Capture the cell that displays the provided text and extract its [x, y] central coordinate. 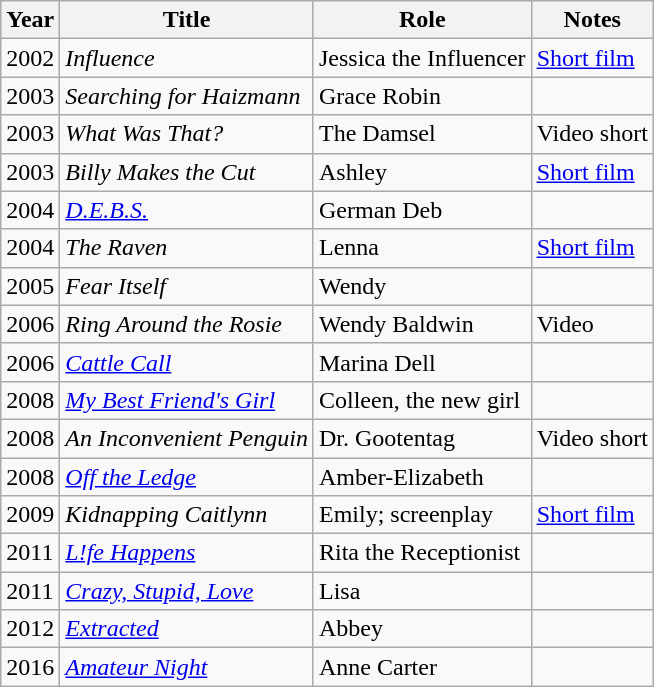
Title [187, 20]
Role [422, 20]
Lisa [422, 591]
Emily; screenplay [422, 515]
Rita the Receptionist [422, 553]
D.E.B.S. [187, 210]
L!fe Happens [187, 553]
Amber-Elizabeth [422, 477]
Off the Ledge [187, 477]
My Best Friend's Girl [187, 400]
What Was That? [187, 134]
Colleen, the new girl [422, 400]
Influence [187, 58]
Searching for Haizmann [187, 96]
Lenna [422, 248]
Dr. Gootentag [422, 438]
Cattle Call [187, 362]
Video [592, 324]
The Damsel [422, 134]
Wendy [422, 286]
Crazy, Stupid, Love [187, 591]
Extracted [187, 629]
Jessica the Influencer [422, 58]
Ashley [422, 172]
Year [30, 20]
Notes [592, 20]
Abbey [422, 629]
2005 [30, 286]
Wendy Baldwin [422, 324]
Ring Around the Rosie [187, 324]
Amateur Night [187, 667]
Marina Dell [422, 362]
2002 [30, 58]
Billy Makes the Cut [187, 172]
Anne Carter [422, 667]
German Deb [422, 210]
Kidnapping Caitlynn [187, 515]
2016 [30, 667]
Fear Itself [187, 286]
An Inconvenient Penguin [187, 438]
2012 [30, 629]
The Raven [187, 248]
2009 [30, 515]
Grace Robin [422, 96]
